From the cell containing the given text, extract its center point as (x, y) coordinate. 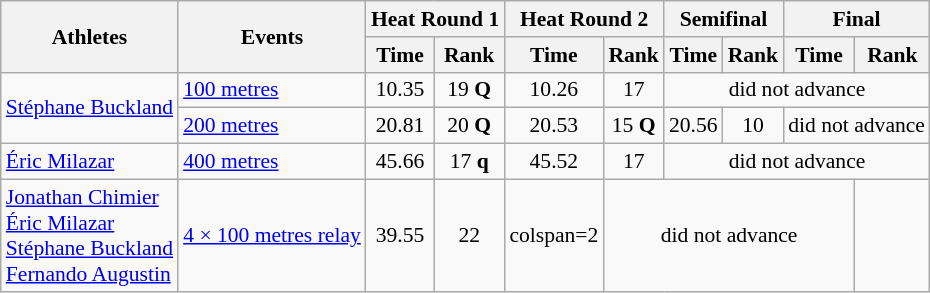
Heat Round 1 (435, 19)
22 (469, 235)
Final (856, 19)
45.52 (554, 162)
Stéphane Buckland (90, 108)
20.56 (694, 126)
10 (754, 126)
19 Q (469, 90)
400 metres (272, 162)
colspan=2 (554, 235)
Athletes (90, 36)
17 q (469, 162)
15 Q (634, 126)
200 metres (272, 126)
10.26 (554, 90)
100 metres (272, 90)
10.35 (400, 90)
Heat Round 2 (584, 19)
39.55 (400, 235)
Jonathan ChimierÉric MilazarStéphane BucklandFernando Augustin (90, 235)
20.53 (554, 126)
4 × 100 metres relay (272, 235)
Events (272, 36)
Semifinal (724, 19)
45.66 (400, 162)
Éric Milazar (90, 162)
20.81 (400, 126)
20 Q (469, 126)
